Search for the cell housing the specified text and yield its (X, Y) center coordinate. 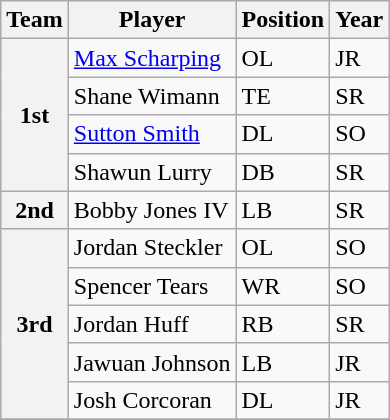
Year (360, 20)
2nd (35, 210)
1st (35, 115)
Max Scharping (152, 58)
DB (283, 172)
Jordan Huff (152, 324)
TE (283, 96)
Bobby Jones IV (152, 210)
Player (152, 20)
Shawun Lurry (152, 172)
Jordan Steckler (152, 248)
Sutton Smith (152, 134)
3rd (35, 324)
Shane Wimann (152, 96)
Spencer Tears (152, 286)
WR (283, 286)
Team (35, 20)
Jawuan Johnson (152, 362)
RB (283, 324)
Josh Corcoran (152, 400)
Position (283, 20)
